Detect which cell encompasses the target text, then output its [x, y] center coordinate. 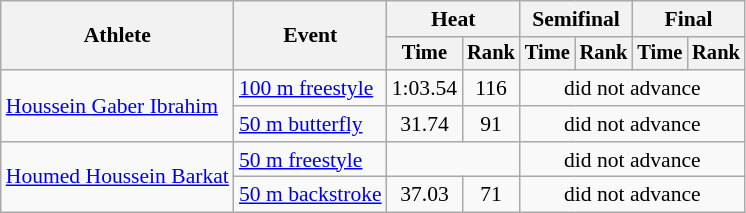
Heat [454, 19]
Final [688, 19]
37.03 [424, 195]
Houssein Gaber Ibrahim [118, 106]
Event [310, 36]
100 m freestyle [310, 88]
91 [491, 124]
1:03.54 [424, 88]
Athlete [118, 36]
116 [491, 88]
71 [491, 195]
50 m butterfly [310, 124]
50 m backstroke [310, 195]
Semifinal [576, 19]
50 m freestyle [310, 160]
Houmed Houssein Barkat [118, 178]
31.74 [424, 124]
